Output the [x, y] coordinate of the center of the cell containing the given text.  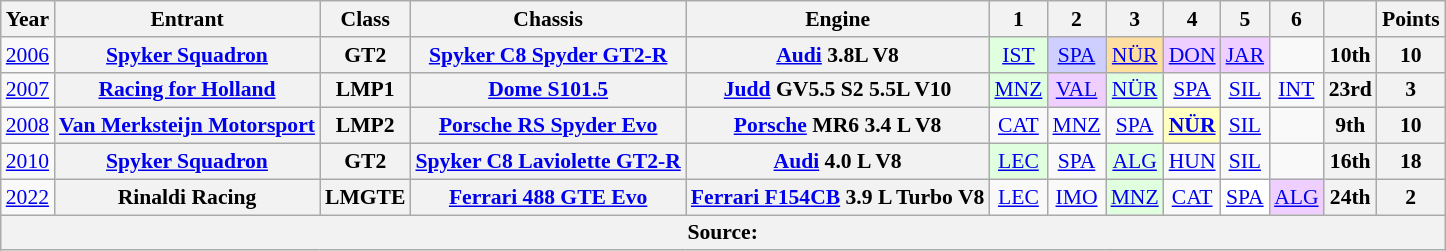
4 [1192, 19]
Rinaldi Racing [187, 197]
Engine [838, 19]
INT [1296, 90]
Porsche RS Spyder Evo [548, 126]
Audi 4.0 L V8 [838, 162]
Spyker C8 Spyder GT2-R [548, 55]
9th [1350, 126]
18 [1411, 162]
LMP2 [365, 126]
16th [1350, 162]
Ferrari F154CB 3.9 L Turbo V8 [838, 197]
24th [1350, 197]
Spyker C8 Laviolette GT2-R [548, 162]
2007 [28, 90]
Van Merksteijn Motorsport [187, 126]
Audi 3.8L V8 [838, 55]
Source: [723, 233]
Racing for Holland [187, 90]
Entrant [187, 19]
1 [1018, 19]
Year [28, 19]
2006 [28, 55]
6 [1296, 19]
Judd GV5.5 S2 5.5L V10 [838, 90]
Porsche MR6 3.4 L V8 [838, 126]
2010 [28, 162]
Dome S101.5 [548, 90]
VAL [1076, 90]
10th [1350, 55]
Points [1411, 19]
HUN [1192, 162]
Chassis [548, 19]
DON [1192, 55]
IMO [1076, 197]
5 [1246, 19]
2008 [28, 126]
LMP1 [365, 90]
Ferrari 488 GTE Evo [548, 197]
IST [1018, 55]
Class [365, 19]
LMGTE [365, 197]
JAR [1246, 55]
2022 [28, 197]
23rd [1350, 90]
